Extract the [x, y] coordinate from the center of the cell holding the provided text.  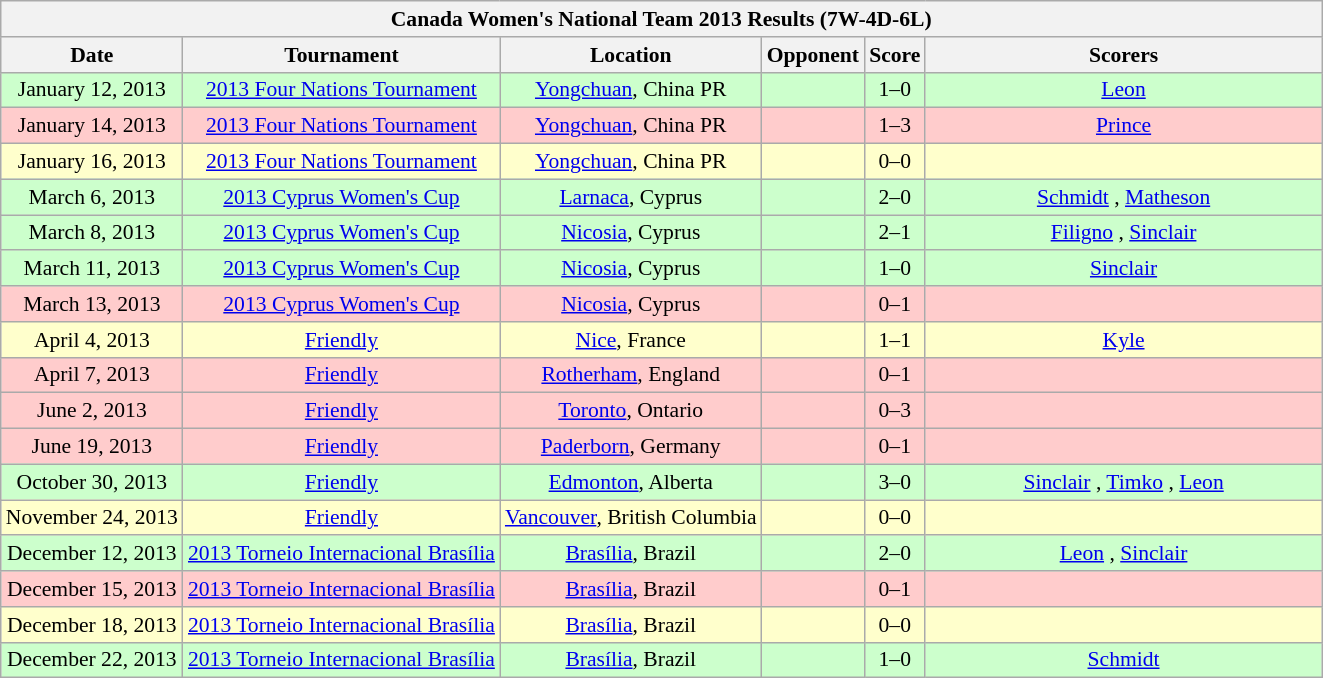
Edmonton, Alberta [631, 482]
Tournament [342, 55]
Prince [1123, 126]
Opponent [814, 55]
Leon [1123, 90]
Sinclair , Timko , Leon [1123, 482]
1–3 [894, 126]
Nice, France [631, 340]
January 14, 2013 [92, 126]
October 30, 2013 [92, 482]
December 18, 2013 [92, 625]
December 22, 2013 [92, 660]
March 8, 2013 [92, 233]
Canada Women's National Team 2013 Results (7W-4D-6L) [662, 19]
Vancouver, British Columbia [631, 518]
Scorers [1123, 55]
Score [894, 55]
Schmidt , Matheson [1123, 197]
2–1 [894, 233]
March 6, 2013 [92, 197]
June 2, 2013 [92, 411]
April 4, 2013 [92, 340]
Rotherham, England [631, 375]
December 15, 2013 [92, 589]
November 24, 2013 [92, 518]
December 12, 2013 [92, 554]
April 7, 2013 [92, 375]
Larnaca, Cyprus [631, 197]
0–3 [894, 411]
Leon , Sinclair [1123, 554]
Date [92, 55]
January 16, 2013 [92, 162]
March 13, 2013 [92, 304]
Sinclair [1123, 269]
Toronto, Ontario [631, 411]
January 12, 2013 [92, 90]
Paderborn, Germany [631, 447]
1–1 [894, 340]
Schmidt [1123, 660]
3–0 [894, 482]
March 11, 2013 [92, 269]
Filigno , Sinclair [1123, 233]
Location [631, 55]
Kyle [1123, 340]
June 19, 2013 [92, 447]
